Pinpoint the cell where the given text exists, returning its (x, y) midpoint coordinate. 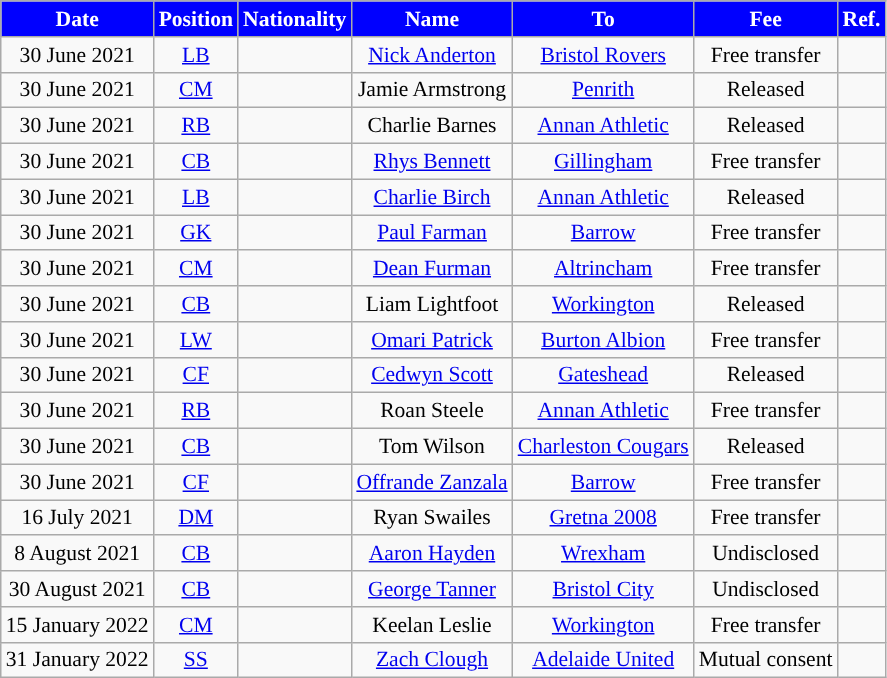
Offrande Zanzala (432, 482)
DM (196, 518)
Gillingham (604, 162)
Aaron Hayden (432, 554)
Gateshead (604, 375)
15 January 2022 (78, 625)
Cedwyn Scott (432, 375)
Omari Patrick (432, 340)
Tom Wilson (432, 447)
Fee (766, 19)
Position (196, 19)
Liam Lightfoot (432, 304)
Roan Steele (432, 411)
Penrith (604, 90)
Burton Albion (604, 340)
Ryan Swailes (432, 518)
Name (432, 19)
Charlie Birch (432, 197)
Bristol City (604, 589)
Nationality (294, 19)
Paul Farman (432, 233)
16 July 2021 (78, 518)
Date (78, 19)
Gretna 2008 (604, 518)
31 January 2022 (78, 660)
Rhys Bennett (432, 162)
GK (196, 233)
SS (196, 660)
30 August 2021 (78, 589)
Nick Anderton (432, 55)
Bristol Rovers (604, 55)
Adelaide United (604, 660)
To (604, 19)
Charleston Cougars (604, 447)
George Tanner (432, 589)
Altrincham (604, 269)
Zach Clough (432, 660)
LW (196, 340)
Keelan Leslie (432, 625)
Ref. (862, 19)
8 August 2021 (78, 554)
Jamie Armstrong (432, 90)
Wrexham (604, 554)
Dean Furman (432, 269)
Charlie Barnes (432, 126)
Mutual consent (766, 660)
